Output the (x, y) coordinate of the center of the cell containing the given text.  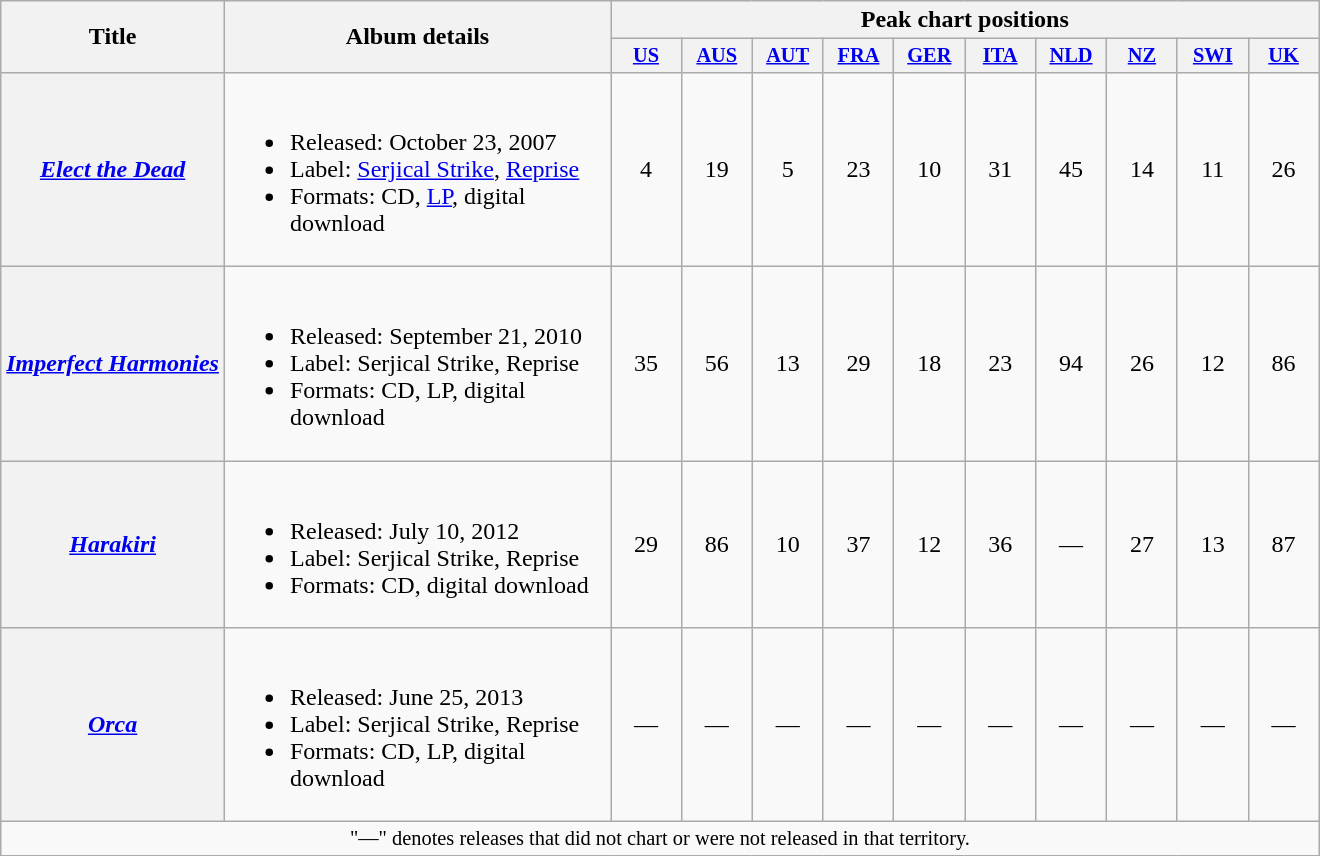
Title (113, 37)
"—" denotes releases that did not chart or were not released in that territory. (660, 839)
4 (646, 169)
27 (1142, 544)
87 (1284, 544)
GER (930, 56)
SWI (1212, 56)
US (646, 56)
94 (1072, 364)
Released: October 23, 2007Label: Serjical Strike, RepriseFormats: CD, LP, digital download (417, 169)
36 (1000, 544)
Released: June 25, 2013Label: Serjical Strike, RepriseFormats: CD, LP, digital download (417, 725)
AUT (788, 56)
31 (1000, 169)
AUS (716, 56)
Peak chart positions (966, 20)
UK (1284, 56)
14 (1142, 169)
18 (930, 364)
45 (1072, 169)
ITA (1000, 56)
19 (716, 169)
Imperfect Harmonies (113, 364)
NLD (1072, 56)
Released: September 21, 2010Label: Serjical Strike, RepriseFormats: CD, LP, digital download (417, 364)
37 (858, 544)
Harakiri (113, 544)
Elect the Dead (113, 169)
Released: July 10, 2012Label: Serjical Strike, RepriseFormats: CD, digital download (417, 544)
Album details (417, 37)
Orca (113, 725)
FRA (858, 56)
56 (716, 364)
35 (646, 364)
5 (788, 169)
NZ (1142, 56)
11 (1212, 169)
